Return [X, Y] of the center of cell containing provided text 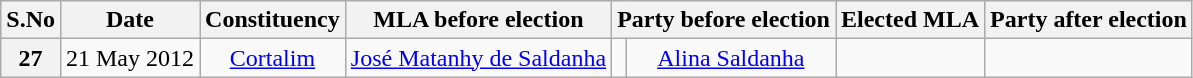
Party before election [724, 20]
Party after election [1089, 20]
21 May 2012 [130, 58]
Constituency [273, 20]
MLA before election [478, 20]
Cortalim [273, 58]
S.No [31, 20]
Elected MLA [910, 20]
Alina Saldanha [730, 58]
27 [31, 58]
Date [130, 20]
José Matanhy de Saldanha [478, 58]
